For the text-containing cell, return its midpoint in (X, Y) coordinate format. 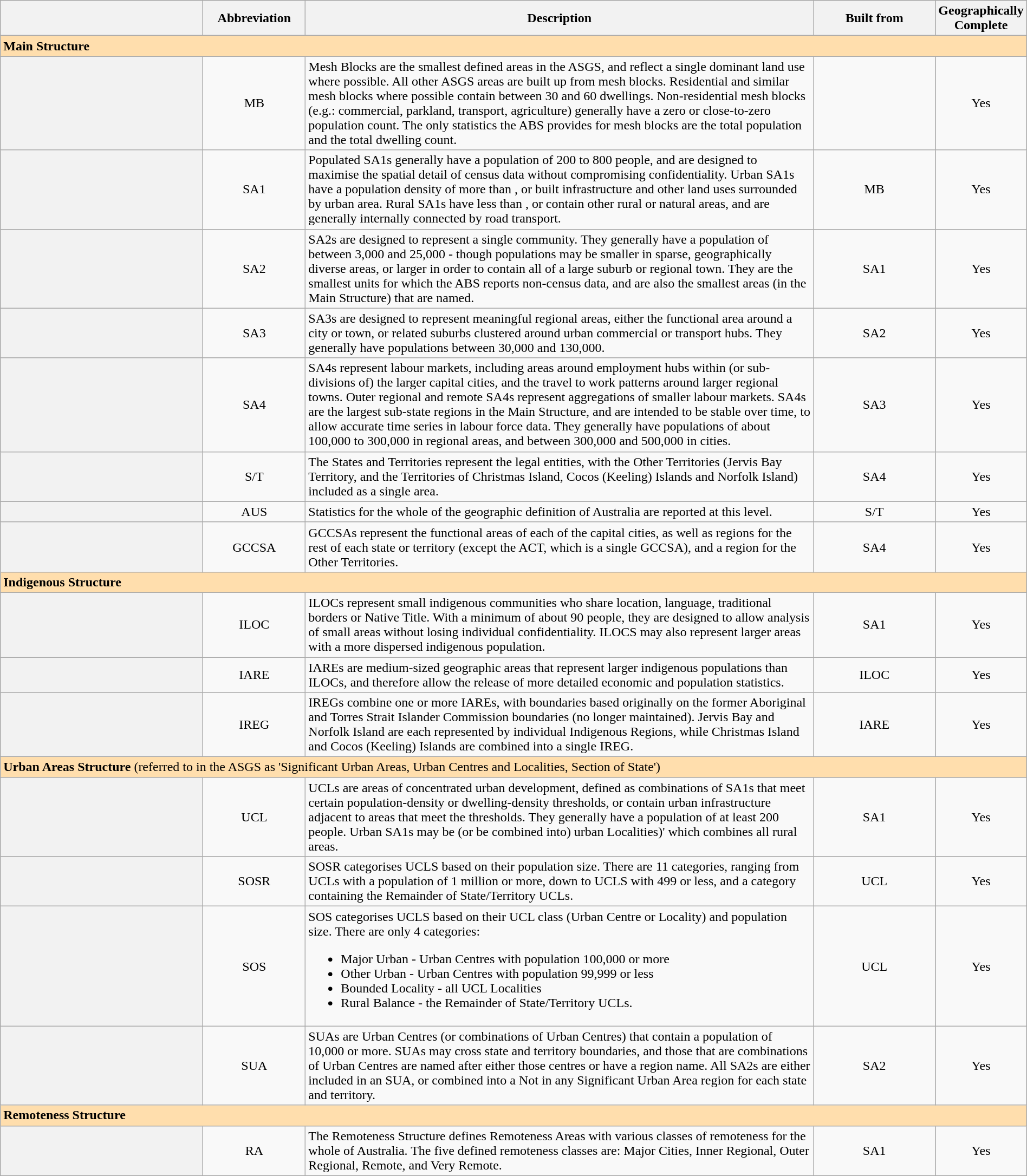
SUA (255, 1066)
Statistics for the whole of the geographic definition of Australia are reported at this level. (560, 512)
SOS (255, 966)
GeographicallyComplete (981, 18)
SOSR (255, 881)
Main Structure (513, 46)
Urban Areas Structure (referred to in the ASGS as 'Significant Urban Areas, Urban Centres and Localities, Section of State') (513, 767)
IREG (255, 724)
GCCSA (255, 547)
AUS (255, 512)
RA (255, 1151)
Built from (874, 18)
Abbreviation (255, 18)
Remoteness Structure (513, 1115)
Description (560, 18)
Indigenous Structure (513, 582)
